Detect which cell encompasses the target text, then output its [X, Y] center coordinate. 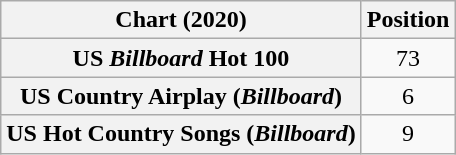
73 [408, 58]
US Country Airplay (Billboard) [181, 96]
US Hot Country Songs (Billboard) [181, 134]
9 [408, 134]
Chart (2020) [181, 20]
US Billboard Hot 100 [181, 58]
Position [408, 20]
6 [408, 96]
